Identify which cell holds the provided text, then report its (X, Y) central coordinate. 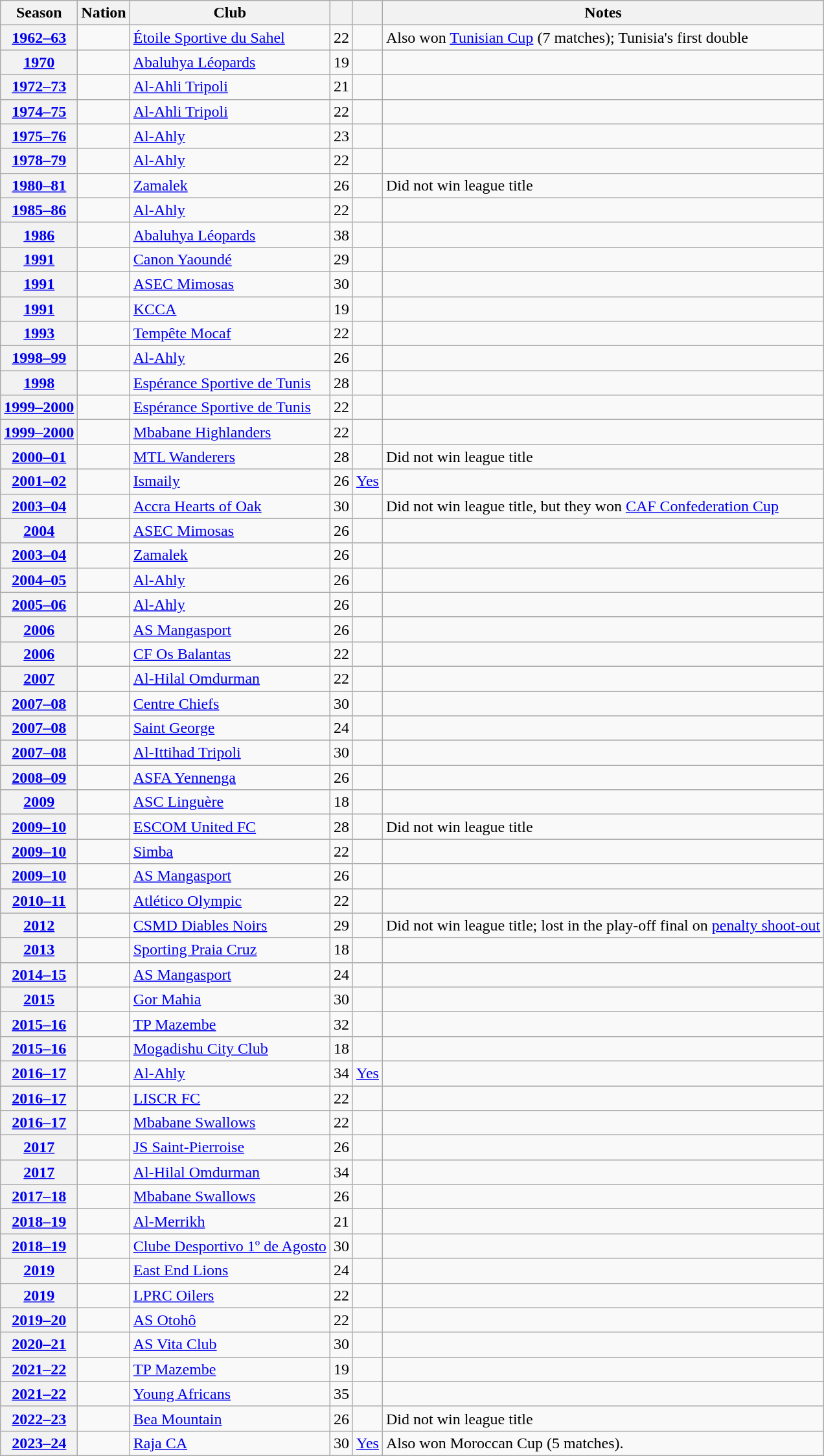
23 (341, 136)
2022–23 (39, 1418)
Nation (104, 13)
Al-Ittihad Tripoli (229, 753)
1972–73 (39, 87)
Centre Chiefs (229, 703)
1986 (39, 235)
1978–79 (39, 161)
Also won Tunisian Cup (7 matches); Tunisia's first double (602, 38)
Young Africans (229, 1394)
2023–24 (39, 1443)
2010–11 (39, 901)
2019–20 (39, 1320)
2000–01 (39, 457)
Bea Mountain (229, 1418)
2014–15 (39, 975)
38 (341, 235)
Saint George (229, 728)
2004–05 (39, 580)
1998–99 (39, 358)
CF Os Balantas (229, 654)
1985–86 (39, 210)
2012 (39, 925)
KCCA (229, 309)
2001–02 (39, 481)
1980–81 (39, 185)
2013 (39, 950)
2007 (39, 678)
Atlético Olympic (229, 901)
ASFA Yennenga (229, 778)
2015 (39, 999)
ASC Linguère (229, 802)
JS Saint-Pierroise (229, 1148)
Mbabane Highlanders (229, 432)
2009 (39, 802)
1975–76 (39, 136)
1970 (39, 62)
Did not win league title; lost in the play-off final on penalty shoot-out (602, 925)
East End Lions (229, 1271)
35 (341, 1394)
1974–75 (39, 111)
2020–21 (39, 1345)
AS Otohô (229, 1320)
Notes (602, 13)
LPRC Oilers (229, 1295)
LISCR FC (229, 1098)
Canon Yaoundé (229, 259)
AS Vita Club (229, 1345)
MTL Wanderers (229, 457)
1962–63 (39, 38)
2008–09 (39, 778)
2004 (39, 531)
Tempête Mocaf (229, 334)
1998 (39, 383)
ESCOM United FC (229, 827)
Sporting Praia Cruz (229, 950)
Simba (229, 851)
Ismaily (229, 481)
Season (39, 13)
Raja CA (229, 1443)
Clube Desportivo 1º de Agosto (229, 1246)
Did not win league title, but they won CAF Confederation Cup (602, 506)
Gor Mahia (229, 999)
Étoile Sportive du Sahel (229, 38)
2017–18 (39, 1197)
Accra Hearts of Oak (229, 506)
Also won Moroccan Cup (5 matches). (602, 1443)
1993 (39, 334)
2005–06 (39, 605)
32 (341, 1024)
Club (229, 13)
CSMD Diables Noirs (229, 925)
Mogadishu City Club (229, 1048)
Al-Merrikh (229, 1221)
